Locate the cell with the specified text and output its (X, Y) center coordinate. 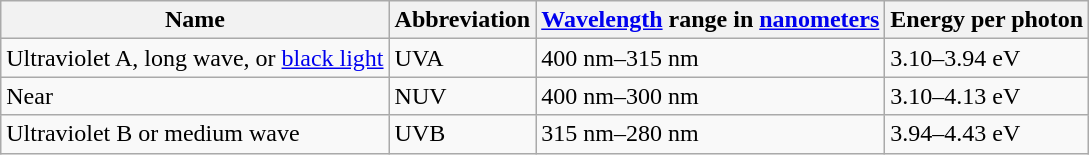
Ultraviolet A, long wave, or black light (195, 58)
UVA (462, 58)
UVB (462, 134)
Abbreviation (462, 20)
Near (195, 96)
Wavelength range in nanometers (710, 20)
Name (195, 20)
3.10–4.13 eV (987, 96)
3.94–4.43 eV (987, 134)
Energy per photon (987, 20)
400 nm–315 nm (710, 58)
NUV (462, 96)
3.10–3.94 eV (987, 58)
Ultraviolet B or medium wave (195, 134)
315 nm–280 nm (710, 134)
400 nm–300 nm (710, 96)
